Provide the [x, y] coordinate of the cell's center where the given text is located.  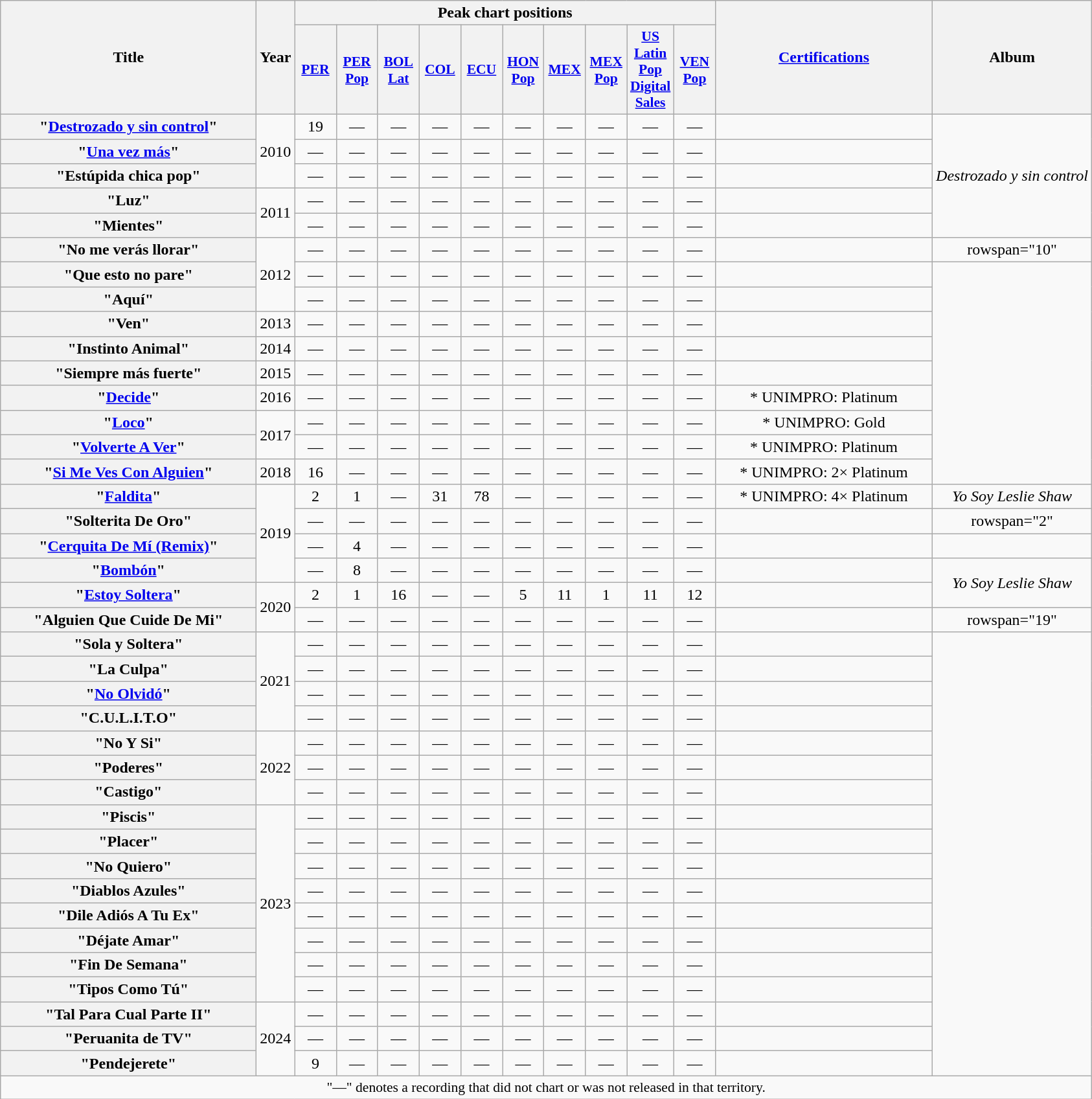
HON Pop [523, 70]
"Siempre más fuerte" [128, 373]
ECU [481, 70]
BOL Lat [398, 70]
"Luz" [128, 201]
2019 [276, 533]
78 [481, 496]
8 [357, 571]
"Bombón" [128, 571]
5 [523, 595]
MEX [565, 70]
COL [440, 70]
Album [1012, 58]
"Peruanita de TV" [128, 1039]
"Aquí" [128, 299]
"Instinto Animal" [128, 348]
Year [276, 58]
"No Y Si" [128, 743]
"—" denotes a recording that did not chart or was not released in that territory. [547, 1087]
"Dile Adiós A Tu Ex" [128, 915]
MEX Pop [606, 70]
2012 [276, 275]
Title [128, 58]
"Pendejerete" [128, 1063]
"Déjate Amar" [128, 940]
2022 [276, 767]
rowspan="2" [1012, 521]
2010 [276, 151]
"Fin De Semana" [128, 965]
"Destrozado y sin control" [128, 126]
"C.U.L.I.T.O" [128, 718]
"Loco" [128, 422]
19 [315, 126]
* UNIMPRO: 4× Platinum [824, 496]
"No me verás llorar" [128, 250]
VEN Pop [694, 70]
2014 [276, 348]
2016 [276, 398]
Peak chart positions [505, 13]
2023 [276, 903]
2011 [276, 213]
"Decide" [128, 398]
"Estúpida chica pop" [128, 176]
"Cerquita De Mí (Remix)" [128, 546]
"Alguien Que Cuide De Mi" [128, 620]
"Tipos Como Tú" [128, 990]
2017 [276, 435]
"Tal Para Cual Parte II" [128, 1014]
"Estoy Soltera" [128, 595]
"Mientes" [128, 225]
US Latin Pop Digital Sales [650, 70]
2020 [276, 607]
PER Pop [357, 70]
"Si Me Ves Con Alguien" [128, 471]
2024 [276, 1039]
12 [694, 595]
4 [357, 546]
"Poderes" [128, 767]
"Castigo" [128, 792]
rowspan="10" [1012, 250]
* UNIMPRO: Gold [824, 422]
2015 [276, 373]
Certifications [824, 58]
"Ven" [128, 324]
"La Culpa" [128, 669]
"Que esto no pare" [128, 275]
2013 [276, 324]
"Sola y Soltera" [128, 644]
Destrozado y sin control [1012, 176]
"Una vez más" [128, 151]
"Volverte A Ver" [128, 447]
31 [440, 496]
"Diablos Azules" [128, 890]
"No Olvidó" [128, 694]
* UNIMPRO: 2× Platinum [824, 471]
"Piscis" [128, 817]
9 [315, 1063]
2021 [276, 681]
"No Quiero" [128, 866]
2018 [276, 471]
"Faldita" [128, 496]
rowspan="19" [1012, 620]
"Placer" [128, 841]
PER [315, 70]
"Solterita De Oro" [128, 521]
